Determine the [X, Y] coordinate at the center of the cell enclosing the given text.  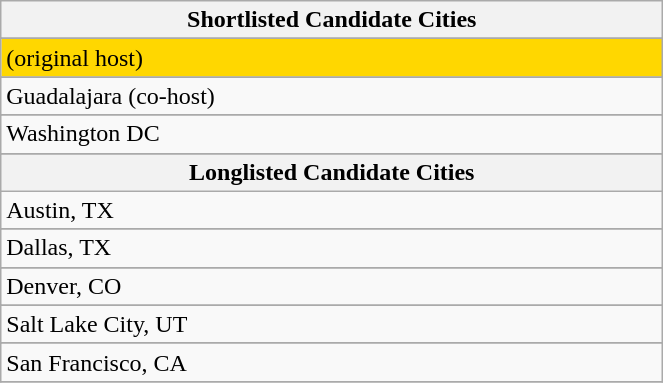
Shortlisted Candidate Cities [332, 20]
Dallas, TX [332, 248]
Guadalajara (co-host) [332, 96]
Austin, TX [332, 210]
Denver, CO [332, 286]
Salt Lake City, UT [332, 324]
Longlisted Candidate Cities [332, 172]
Washington DC [332, 134]
San Francisco, CA [332, 362]
(original host) [332, 58]
